Determine the (x, y) coordinate at the center of the cell enclosing the given text.  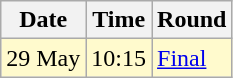
Round (192, 20)
10:15 (119, 58)
Time (119, 20)
29 May (44, 58)
Final (192, 58)
Date (44, 20)
